Search for the cell housing the specified text and yield its [x, y] center coordinate. 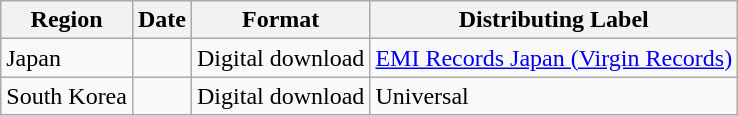
Format [281, 20]
Universal [554, 96]
Date [162, 20]
EMI Records Japan (Virgin Records) [554, 58]
South Korea [67, 96]
Japan [67, 58]
Region [67, 20]
Distributing Label [554, 20]
